Extract the (X, Y) coordinate from the center of the cell holding the provided text.  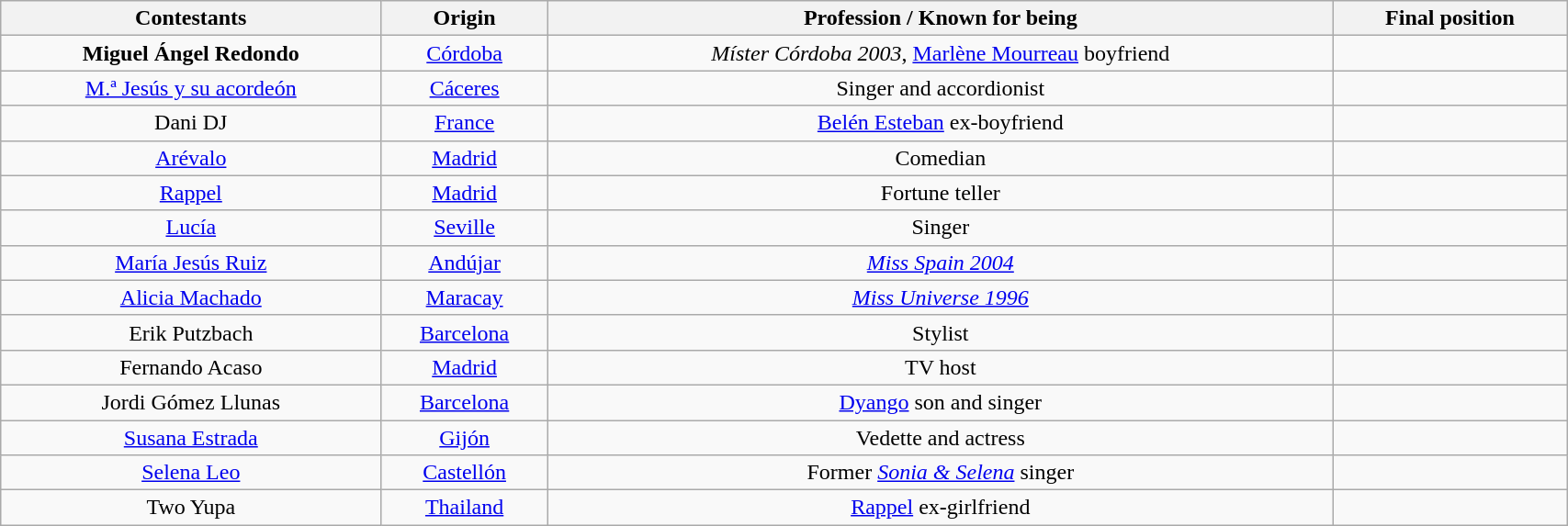
Alicia Machado (191, 297)
Two Yupa (191, 508)
Former Sonia & Selena singer (941, 473)
Maracay (465, 297)
Córdoba (465, 53)
Profession / Known for being (941, 18)
María Jesús Ruiz (191, 263)
Castellón (465, 473)
Singer (941, 228)
Andújar (465, 263)
Comedian (941, 158)
Belén Esteban ex-boyfriend (941, 123)
Rappel ex-girlfriend (941, 508)
Arévalo (191, 158)
France (465, 123)
Rappel (191, 193)
M.ª Jesús y su acordeón (191, 88)
Gijón (465, 438)
Míster Córdoba 2003, Marlène Mourreau boyfriend (941, 53)
Dyango son and singer (941, 402)
Susana Estrada (191, 438)
Miguel Ángel Redondo (191, 53)
Jordi Gómez Llunas (191, 402)
Lucía (191, 228)
Singer and accordionist (941, 88)
Fortune teller (941, 193)
Stylist (941, 332)
Miss Universe 1996 (941, 297)
Vedette and actress (941, 438)
Dani DJ (191, 123)
Contestants (191, 18)
Seville (465, 228)
Erik Putzbach (191, 332)
TV host (941, 367)
Final position (1450, 18)
Thailand (465, 508)
Fernando Acaso (191, 367)
Cáceres (465, 88)
Origin (465, 18)
Miss Spain 2004 (941, 263)
Selena Leo (191, 473)
